Output the (X, Y) coordinate of the center of the cell containing the given text.  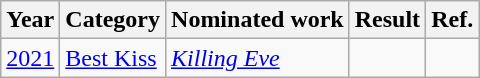
Year (30, 20)
2021 (30, 58)
Category (113, 20)
Ref. (452, 20)
Best Kiss (113, 58)
Result (387, 20)
Nominated work (258, 20)
Killing Eve (258, 58)
